Search for the cell housing the specified text and yield its [x, y] center coordinate. 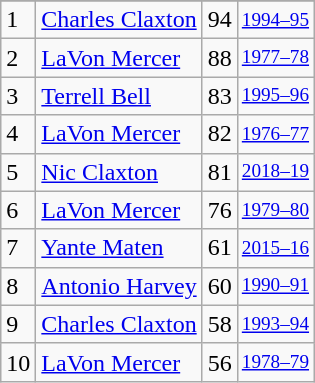
2015–16 [275, 248]
1979–80 [275, 210]
1 [18, 20]
76 [220, 210]
2018–19 [275, 172]
1978–79 [275, 362]
10 [18, 362]
56 [220, 362]
5 [18, 172]
Antonio Harvey [119, 286]
Terrell Bell [119, 96]
1993–94 [275, 324]
58 [220, 324]
1976–77 [275, 134]
8 [18, 286]
9 [18, 324]
83 [220, 96]
61 [220, 248]
1994–95 [275, 20]
60 [220, 286]
1990–91 [275, 286]
82 [220, 134]
Nic Claxton [119, 172]
7 [18, 248]
3 [18, 96]
4 [18, 134]
94 [220, 20]
2 [18, 58]
Yante Maten [119, 248]
1995–96 [275, 96]
81 [220, 172]
88 [220, 58]
6 [18, 210]
1977–78 [275, 58]
